Return the [x, y] coordinate for the center point of the cell that contains the specified text.  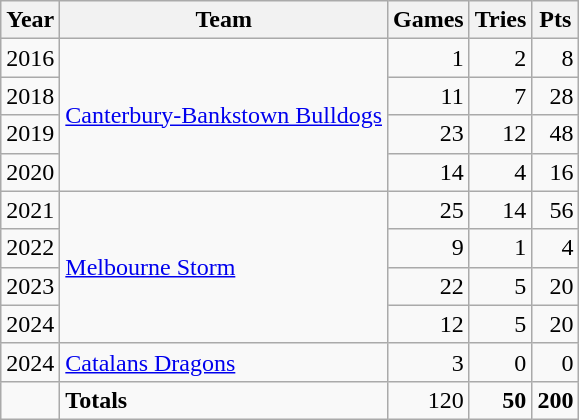
23 [429, 134]
Totals [224, 400]
50 [500, 400]
200 [556, 400]
Canterbury-Bankstown Bulldogs [224, 115]
28 [556, 96]
2020 [30, 172]
9 [429, 248]
48 [556, 134]
2022 [30, 248]
3 [429, 362]
16 [556, 172]
8 [556, 58]
Tries [500, 20]
7 [500, 96]
Games [429, 20]
22 [429, 286]
25 [429, 210]
11 [429, 96]
2023 [30, 286]
Pts [556, 20]
2018 [30, 96]
2016 [30, 58]
Catalans Dragons [224, 362]
2021 [30, 210]
2 [500, 58]
120 [429, 400]
Year [30, 20]
Team [224, 20]
2019 [30, 134]
Melbourne Storm [224, 267]
56 [556, 210]
